Provide the [x, y] coordinate of the cell's center where the given text is located.  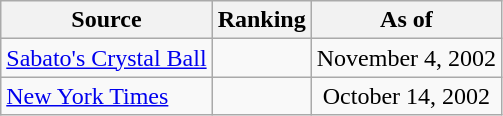
November 4, 2002 [406, 58]
New York Times [106, 96]
Sabato's Crystal Ball [106, 58]
As of [406, 20]
Source [106, 20]
Ranking [262, 20]
October 14, 2002 [406, 96]
